Locate the cell with the specified text and output its (X, Y) center coordinate. 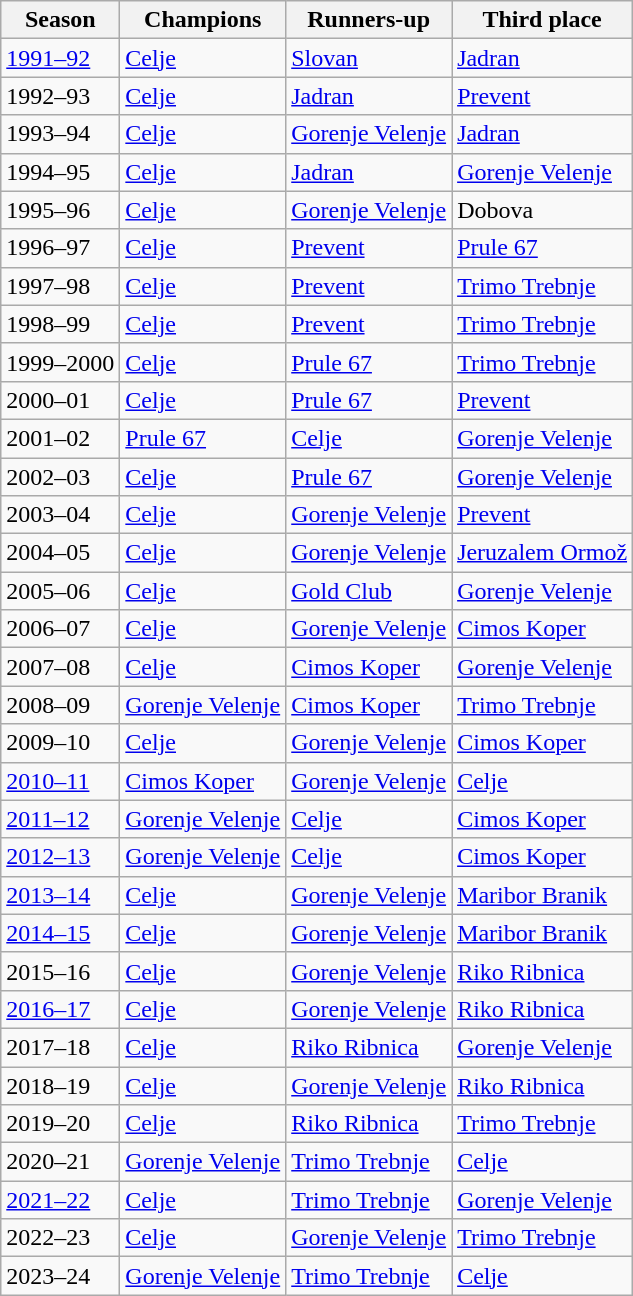
2006–07 (60, 629)
1995–96 (60, 210)
1999–2000 (60, 362)
Slovan (369, 58)
2016–17 (60, 1009)
2008–09 (60, 705)
2018–19 (60, 1085)
2015–16 (60, 971)
2020–21 (60, 1162)
2010–11 (60, 781)
1992–93 (60, 96)
2005–06 (60, 591)
Third place (542, 20)
1997–98 (60, 286)
2004–05 (60, 553)
1993–94 (60, 134)
2000–01 (60, 400)
2013–14 (60, 895)
2022–23 (60, 1238)
1996–97 (60, 248)
2023–24 (60, 1276)
1991–92 (60, 58)
Champions (203, 20)
2003–04 (60, 515)
2014–15 (60, 933)
Runners-up (369, 20)
2011–12 (60, 819)
Jeruzalem Ormož (542, 553)
1994–95 (60, 172)
2001–02 (60, 438)
1998–99 (60, 324)
2007–08 (60, 667)
2019–20 (60, 1124)
Dobova (542, 210)
Season (60, 20)
2002–03 (60, 477)
2021–22 (60, 1200)
Gold Club (369, 591)
2009–10 (60, 743)
2017–18 (60, 1047)
2012–13 (60, 857)
